Extract the [X, Y] coordinate from the center of the cell holding the provided text.  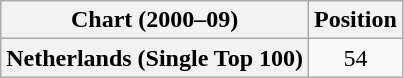
54 [356, 58]
Chart (2000–09) [155, 20]
Netherlands (Single Top 100) [155, 58]
Position [356, 20]
